Determine the (X, Y) coordinate at the center of the cell enclosing the given text.  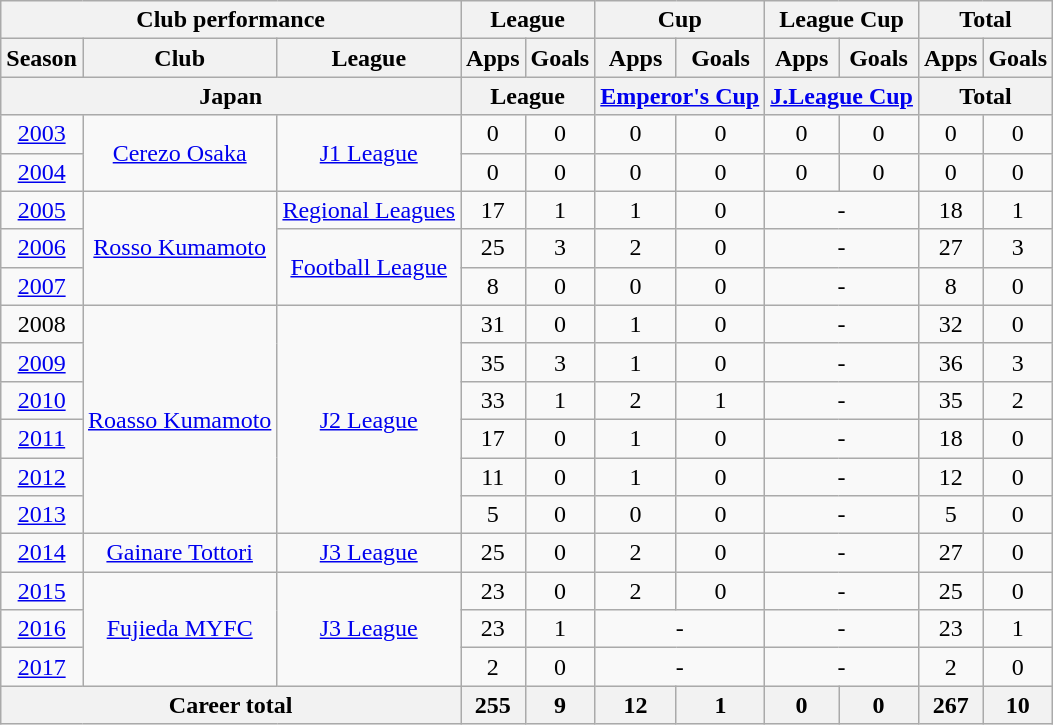
2004 (42, 172)
10 (1018, 705)
J.League Cup (842, 96)
2006 (42, 248)
Emperor's Cup (680, 96)
Career total (231, 705)
255 (493, 705)
Japan (231, 96)
2007 (42, 286)
36 (950, 362)
League Cup (842, 20)
Cup (680, 20)
2014 (42, 553)
31 (493, 324)
Roasso Kumamoto (179, 419)
2005 (42, 210)
2012 (42, 477)
32 (950, 324)
2013 (42, 515)
Club (179, 58)
Club performance (231, 20)
Regional Leagues (369, 210)
9 (560, 705)
Cerezo Osaka (179, 153)
J1 League (369, 153)
2015 (42, 591)
Fujieda MYFC (179, 629)
2016 (42, 629)
267 (950, 705)
11 (493, 477)
33 (493, 400)
J2 League (369, 419)
2003 (42, 134)
2009 (42, 362)
Football League (369, 267)
2011 (42, 438)
2017 (42, 667)
Rosso Kumamoto (179, 248)
Gainare Tottori (179, 553)
2010 (42, 400)
2008 (42, 324)
Season (42, 58)
